Capture the cell that displays the provided text and extract its [X, Y] central coordinate. 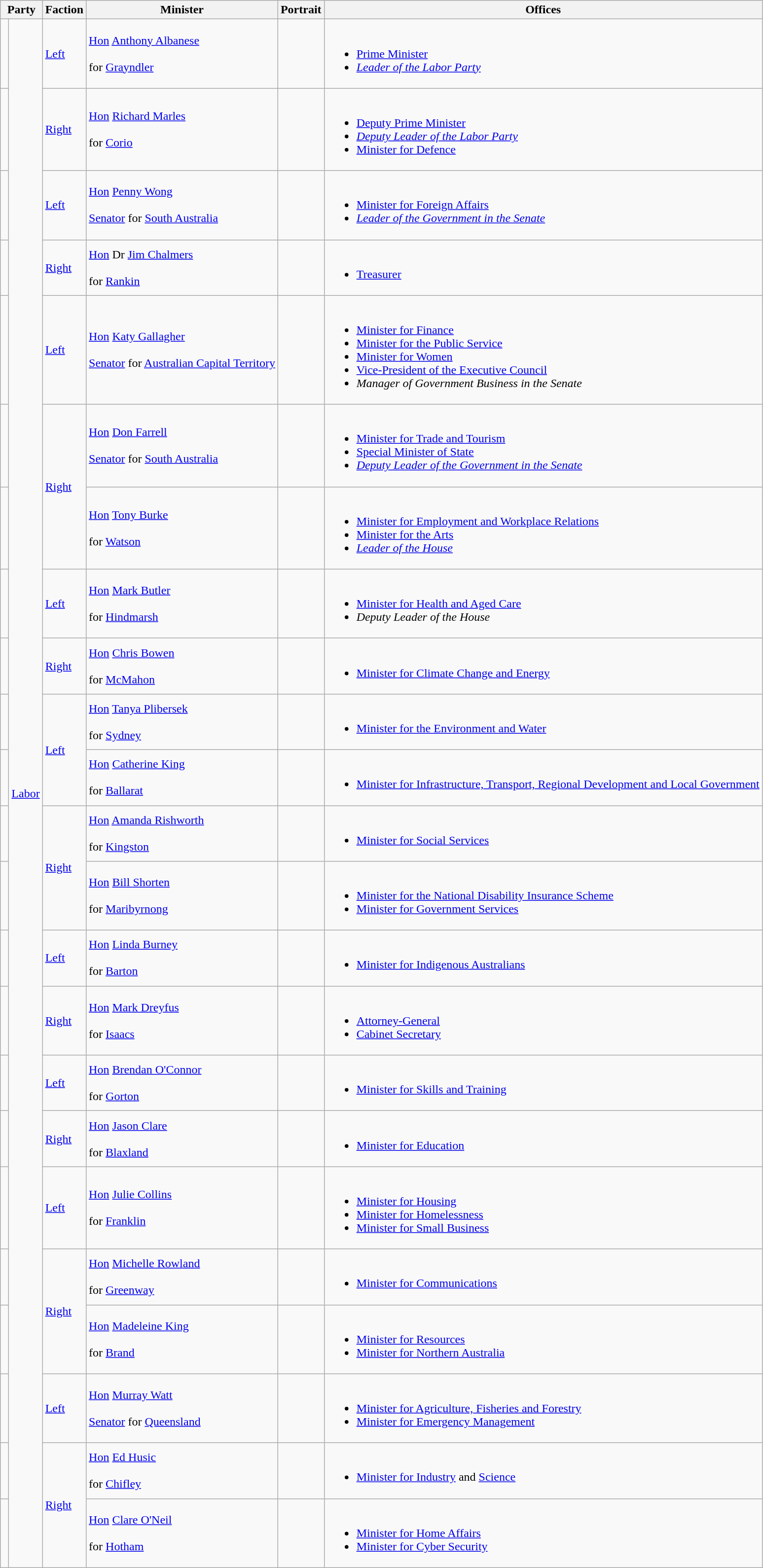
Minister for Agriculture, Fisheries and ForestryMinister for Emergency Management [543, 1408]
Hon Jason Clare for Blaxland [182, 1139]
Hon Clare O'Neil for Hotham [182, 1533]
Hon Tanya Plibersek for Sydney [182, 722]
Minister for the National Disability Insurance SchemeMinister for Government Services [543, 896]
Minister for Education [543, 1139]
Treasurer [543, 267]
Hon Mark Butler for Hindmarsh [182, 604]
Minister for Industry and Science [543, 1470]
Hon Catherine King for Ballarat [182, 777]
Hon Ed Husic for Chifley [182, 1470]
Hon Richard Marles for Corio [182, 129]
Hon Madeleine King for Brand [182, 1339]
Hon Anthony Albanese for Grayndler [182, 54]
Hon Brendan O'Connor for Gorton [182, 1083]
Hon Penny Wong Senator for South Australia [182, 205]
Minister for Foreign AffairsLeader of the Government in the Senate [543, 205]
Hon Linda Burney for Barton [182, 959]
Hon Bill Shorten for Maribyrnong [182, 896]
Hon Dr Jim Chalmers for Rankin [182, 267]
Minister for Employment and Workplace RelationsMinister for the ArtsLeader of the House [543, 528]
Minister for Infrastructure, Transport, Regional Development and Local Government [543, 777]
Party [22, 10]
Portrait [301, 10]
Minister for Social Services [543, 833]
Hon Julie Collins for Franklin [182, 1208]
Labor [26, 793]
Prime MinisterLeader of the Labor Party [543, 54]
Minister for the Environment and Water [543, 722]
Hon Amanda Rishworth for Kingston [182, 833]
Minister for Indigenous Australians [543, 959]
Hon Michelle Rowland for Greenway [182, 1277]
Minister for Home AffairsMinister for Cyber Security [543, 1533]
Hon Chris Bowen for McMahon [182, 666]
Hon Mark Dreyfus for Isaacs [182, 1021]
Faction [64, 10]
Minister for Skills and Training [543, 1083]
Minister [182, 10]
Minister for Communications [543, 1277]
Hon Murray Watt Senator for Queensland [182, 1408]
Attorney-GeneralCabinet Secretary [543, 1021]
Minister for Health and Aged CareDeputy Leader of the House [543, 604]
Hon Katy Gallagher Senator for Australian Capital Territory [182, 350]
Minister for ResourcesMinister for Northern Australia [543, 1339]
Hon Tony Burke for Watson [182, 528]
Hon Don Farrell Senator for South Australia [182, 446]
Deputy Prime MinisterDeputy Leader of the Labor PartyMinister for Defence [543, 129]
Minister for HousingMinister for HomelessnessMinister for Small Business [543, 1208]
Minister for Climate Change and Energy [543, 666]
Minister for Trade and TourismSpecial Minister of StateDeputy Leader of the Government in the Senate [543, 446]
Offices [543, 10]
